Capture the cell that displays the provided text and extract its [X, Y] central coordinate. 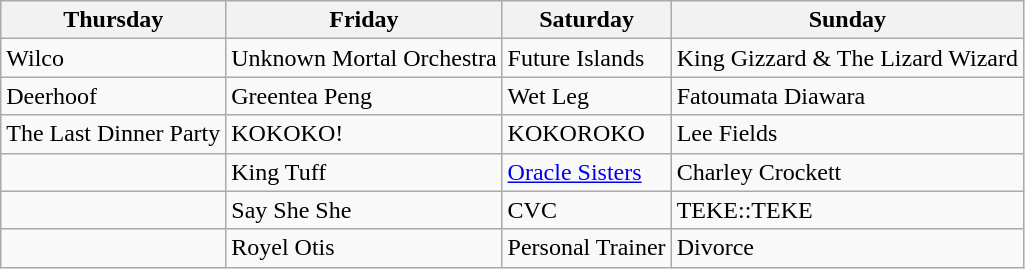
Friday [364, 20]
Divorce [847, 248]
Saturday [586, 20]
KOKOKO! [364, 134]
Unknown Mortal Orchestra [364, 58]
Wet Leg [586, 96]
Sunday [847, 20]
Fatoumata Diawara [847, 96]
Thursday [114, 20]
Say She She [364, 210]
Royel Otis [364, 248]
Lee Fields [847, 134]
KOKOROKO [586, 134]
Wilco [114, 58]
Greentea Peng [364, 96]
King Gizzard & The Lizard Wizard [847, 58]
Future Islands [586, 58]
Charley Crockett [847, 172]
The Last Dinner Party [114, 134]
CVC [586, 210]
Deerhoof [114, 96]
Oracle Sisters [586, 172]
King Tuff [364, 172]
Personal Trainer [586, 248]
TEKE::TEKE [847, 210]
